Identify which cell holds the provided text, then report its (X, Y) central coordinate. 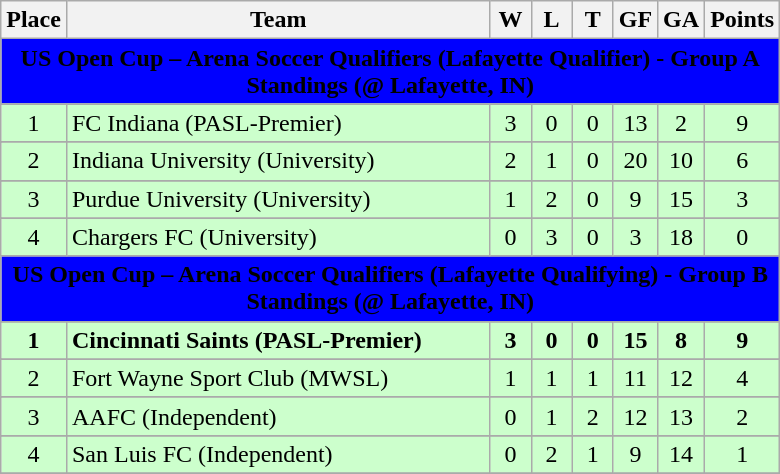
Points (742, 20)
Chargers FC (University) (278, 237)
8 (682, 340)
Purdue University (University) (278, 199)
18 (682, 237)
US Open Cup – Arena Soccer Qualifiers (Lafayette Qualifying) - Group B Standings (@ Lafayette, IN) (390, 288)
GA (682, 20)
20 (635, 161)
AAFC (Independent) (278, 416)
GF (635, 20)
14 (682, 454)
L (552, 20)
10 (682, 161)
FC Indiana (PASL-Premier) (278, 123)
W (510, 20)
US Open Cup – Arena Soccer Qualifiers (Lafayette Qualifier) - Group A Standings (@ Lafayette, IN) (390, 72)
Indiana University (University) (278, 161)
11 (635, 378)
Fort Wayne Sport Club (MWSL) (278, 378)
Place (34, 20)
Cincinnati Saints (PASL-Premier) (278, 340)
6 (742, 161)
T (592, 20)
Team (278, 20)
San Luis FC (Independent) (278, 454)
